Scan for the cell matching the given text and deliver its (x, y) coordinate at center. 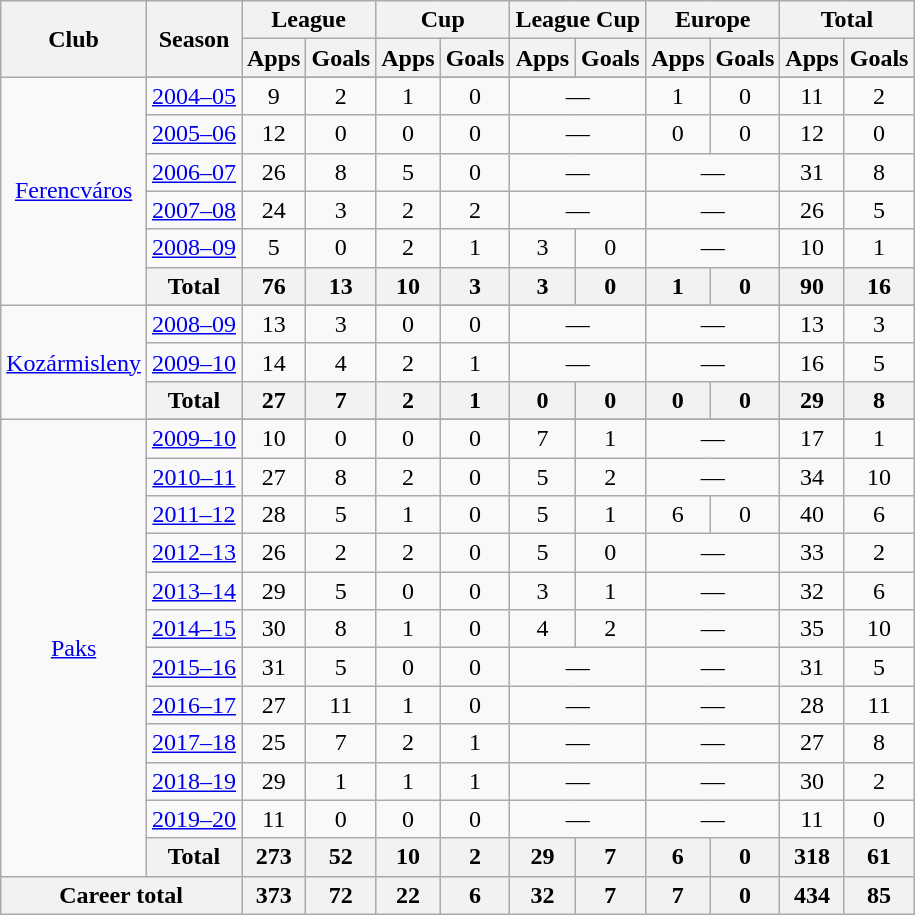
22 (408, 895)
2006–07 (194, 172)
2015–16 (194, 667)
2014–15 (194, 629)
2005–06 (194, 134)
17 (812, 438)
373 (274, 895)
33 (812, 553)
25 (274, 743)
434 (812, 895)
2017–18 (194, 743)
Career total (122, 895)
Season (194, 39)
24 (274, 210)
14 (274, 362)
90 (812, 286)
2010–11 (194, 477)
273 (274, 857)
2012–13 (194, 553)
61 (879, 857)
Paks (74, 648)
Cup (443, 20)
35 (812, 629)
League (309, 20)
9 (274, 96)
76 (274, 286)
34 (812, 477)
League Cup (578, 20)
2016–17 (194, 705)
85 (879, 895)
2011–12 (194, 515)
2013–14 (194, 591)
72 (341, 895)
318 (812, 857)
Kozármisleny (74, 362)
Ferencváros (74, 191)
2007–08 (194, 210)
40 (812, 515)
2018–19 (194, 781)
52 (341, 857)
Europe (713, 20)
2019–20 (194, 819)
Club (74, 39)
2004–05 (194, 96)
